Find where the given text appears and provide that cell's center as [X, Y] coordinate. 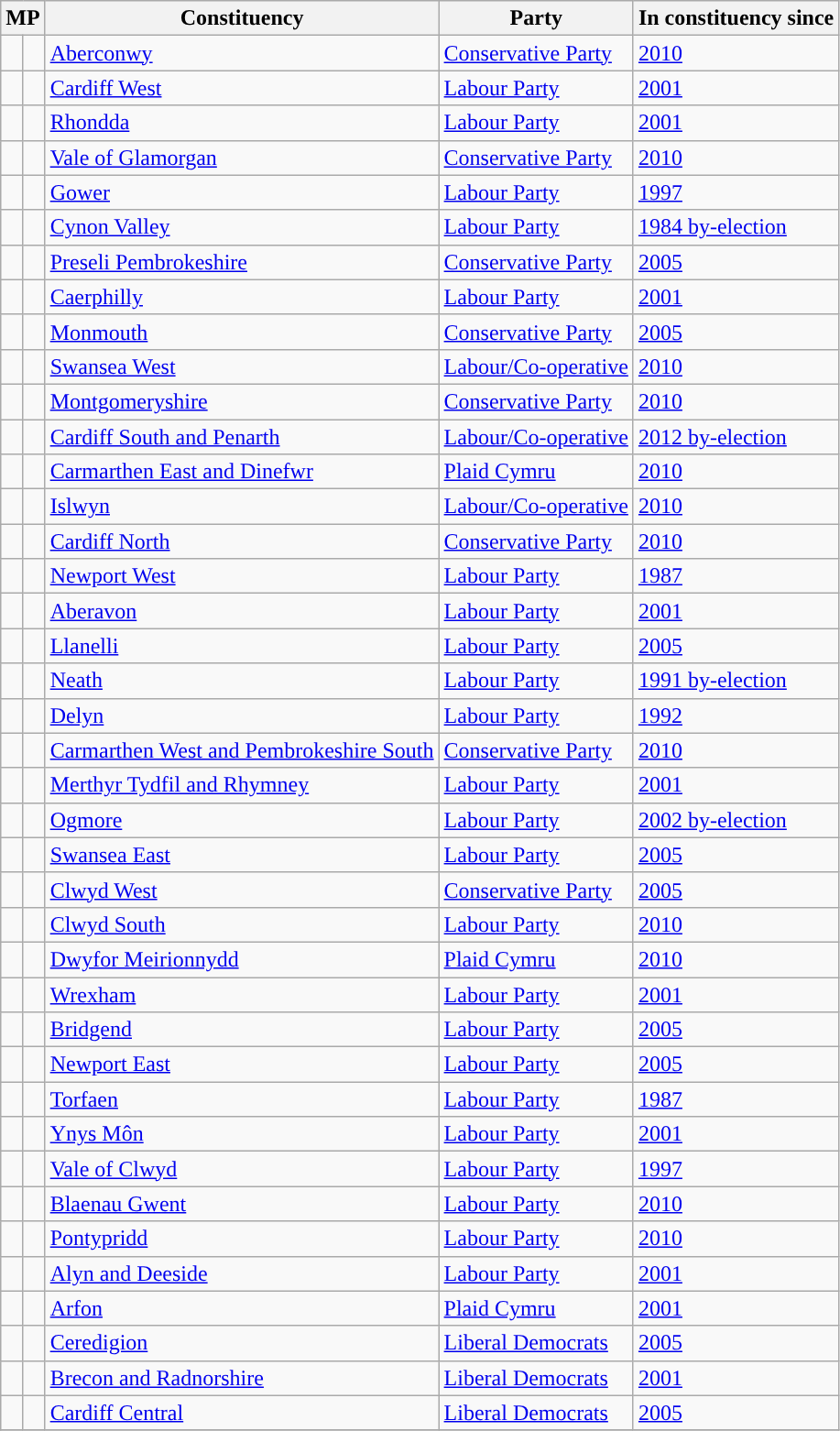
Brecon and Radnorshire [242, 1378]
Gower [242, 192]
Cardiff North [242, 541]
Wrexham [242, 994]
Monmouth [242, 332]
Party [536, 18]
MP [23, 18]
Llanelli [242, 646]
Rhondda [242, 123]
Constituency [242, 18]
Alyn and Deeside [242, 1273]
Dwyfor Meirionnydd [242, 959]
Delyn [242, 715]
1984 by-election [736, 227]
Neath [242, 681]
2002 by-election [736, 820]
Cardiff South and Penarth [242, 437]
2012 by-election [736, 437]
Carmarthen East and Dinefwr [242, 472]
Aberavon [242, 611]
Clwyd South [242, 924]
1991 by-election [736, 681]
Torfaen [242, 1099]
Arfon [242, 1308]
Carmarthen West and Pembrokeshire South [242, 750]
Newport East [242, 1065]
Swansea West [242, 366]
Blaenau Gwent [242, 1204]
Newport West [242, 576]
1992 [736, 715]
Cardiff West [242, 88]
Preseli Pembrokeshire [242, 262]
Ogmore [242, 820]
Ynys Môn [242, 1134]
Swansea East [242, 855]
Merthyr Tydfil and Rhymney [242, 785]
Bridgend [242, 1030]
Ceredigion [242, 1343]
Cardiff Central [242, 1413]
Vale of Glamorgan [242, 158]
Cynon Valley [242, 227]
Montgomeryshire [242, 401]
Vale of Clwyd [242, 1169]
Pontypridd [242, 1239]
Islwyn [242, 507]
Clwyd West [242, 890]
Aberconwy [242, 53]
Caerphilly [242, 297]
In constituency since [736, 18]
